Identify which cell holds the provided text, then report its [x, y] central coordinate. 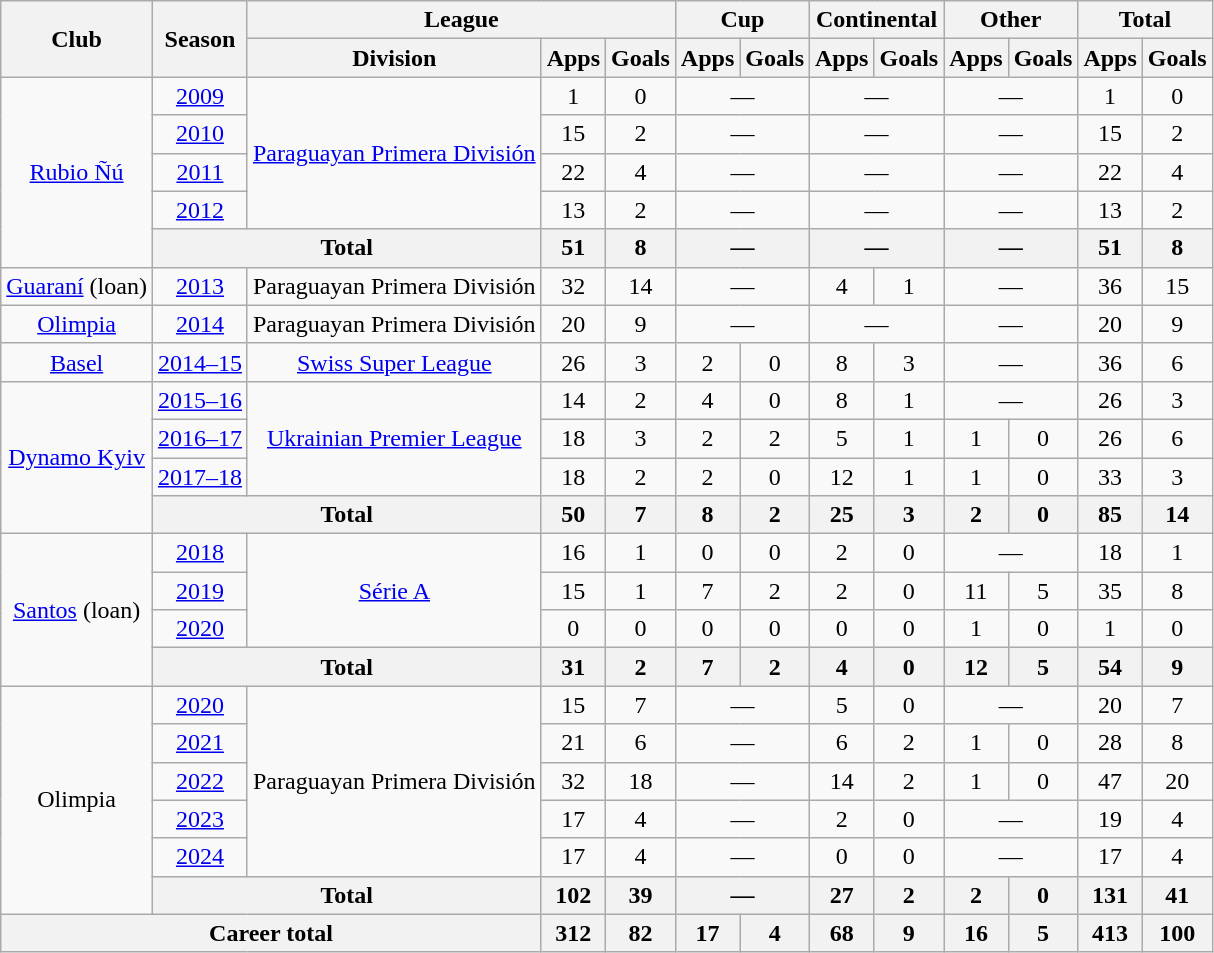
47 [1110, 781]
2018 [200, 553]
19 [1110, 819]
2013 [200, 286]
102 [573, 895]
Rubio Ñú [77, 172]
Dynamo Kyiv [77, 457]
2024 [200, 857]
50 [573, 515]
2023 [200, 819]
68 [842, 933]
41 [1177, 895]
2019 [200, 591]
2017–18 [200, 477]
2010 [200, 134]
21 [573, 743]
Santos (loan) [77, 610]
Ukrainian Premier League [394, 438]
82 [641, 933]
54 [1110, 667]
2009 [200, 96]
Swiss Super League [394, 362]
Guaraní (loan) [77, 286]
2011 [200, 172]
25 [842, 515]
85 [1110, 515]
2022 [200, 781]
35 [1110, 591]
2014–15 [200, 362]
Série A [394, 591]
Other [1011, 20]
2014 [200, 324]
28 [1110, 743]
League [461, 20]
31 [573, 667]
2015–16 [200, 400]
413 [1110, 933]
39 [641, 895]
2021 [200, 743]
Continental [877, 20]
100 [1177, 933]
Season [200, 39]
Division [394, 58]
312 [573, 933]
Basel [77, 362]
131 [1110, 895]
2012 [200, 210]
Career total [271, 933]
2016–17 [200, 438]
27 [842, 895]
33 [1110, 477]
Cup [742, 20]
11 [976, 591]
Club [77, 39]
